Search for the cell housing the specified text and yield its [X, Y] center coordinate. 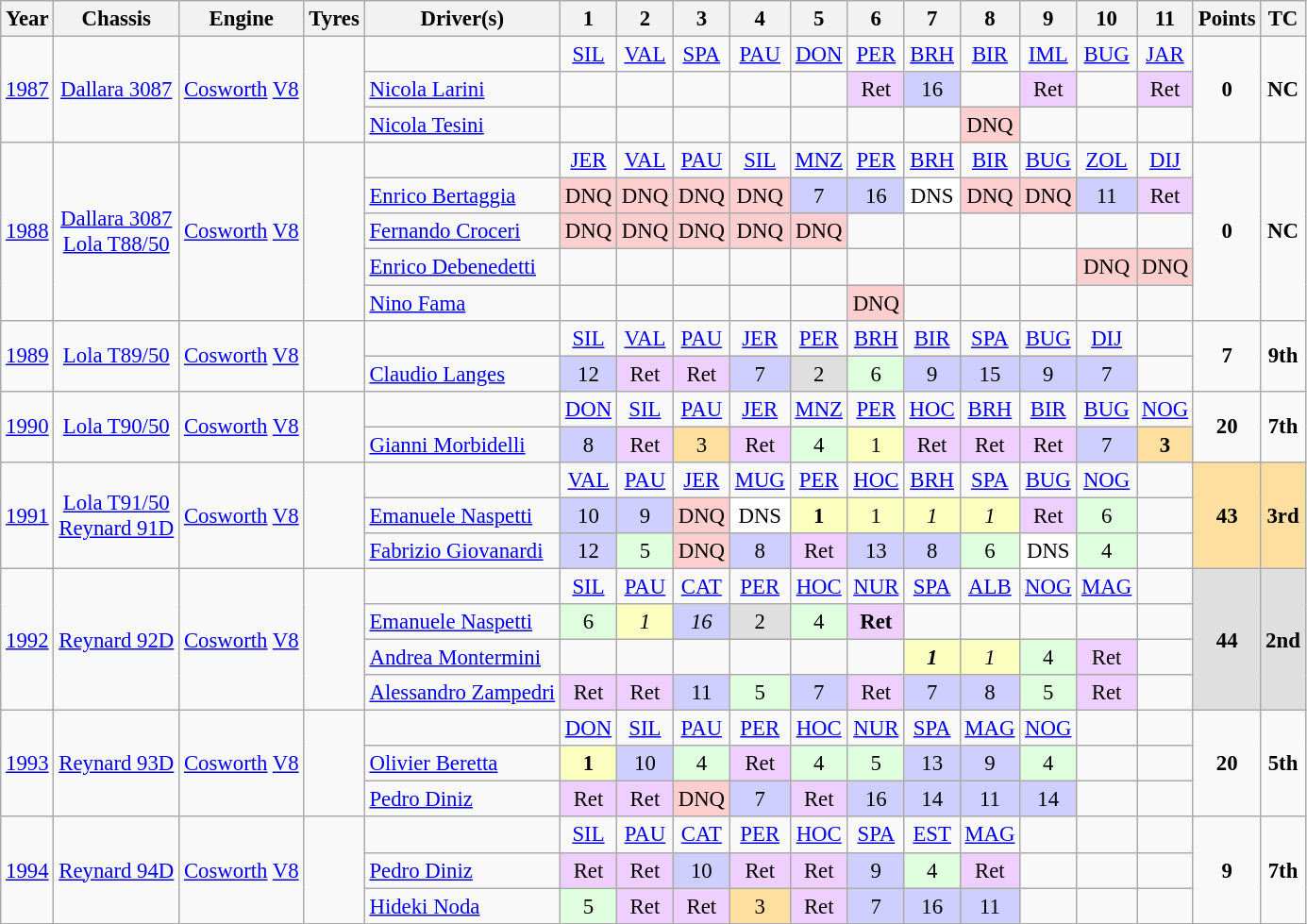
ALB [990, 586]
1987 [27, 91]
TC [1283, 19]
Engine [242, 19]
1989 [27, 355]
Points [1227, 19]
9th [1283, 355]
Tyres [334, 19]
Chassis [117, 19]
1994 [27, 870]
15 [990, 374]
43 [1227, 515]
IML [1048, 55]
Lola T90/50 [117, 427]
5th [1283, 764]
1988 [27, 231]
44 [1227, 639]
Alessandro Zampedri [462, 693]
3rd [1283, 515]
Reynard 93D [117, 764]
Dallara 3087 [117, 91]
Enrico Bertaggia [462, 196]
ZOL [1107, 160]
Olivier Beretta [462, 764]
1991 [27, 515]
Nicola Larini [462, 90]
Gianni Morbidelli [462, 445]
Lola T89/50 [117, 355]
Nino Fama [462, 303]
Andrea Montermini [462, 658]
Reynard 94D [117, 870]
Fabrizio Giovanardi [462, 551]
Fernando Croceri [462, 231]
MUG [760, 480]
Nicola Tesini [462, 126]
Lola T91/50Reynard 91D [117, 515]
1990 [27, 427]
Enrico Debenedetti [462, 267]
1993 [27, 764]
Claudio Langes [462, 374]
Dallara 3087Lola T88/50 [117, 231]
Year [27, 19]
Reynard 92D [117, 639]
2nd [1283, 639]
Hideki Noda [462, 906]
1992 [27, 639]
EST [932, 835]
Driver(s) [462, 19]
JAR [1165, 55]
